Provide the (X, Y) coordinate of the cell's center where the given text is located.  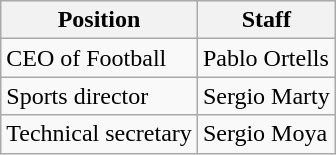
Sports director (100, 96)
Sergio Marty (266, 96)
Staff (266, 20)
Sergio Moya (266, 134)
Technical secretary (100, 134)
CEO of Football (100, 58)
Pablo Ortells (266, 58)
Position (100, 20)
